Identify which cell holds the provided text, then report its (x, y) central coordinate. 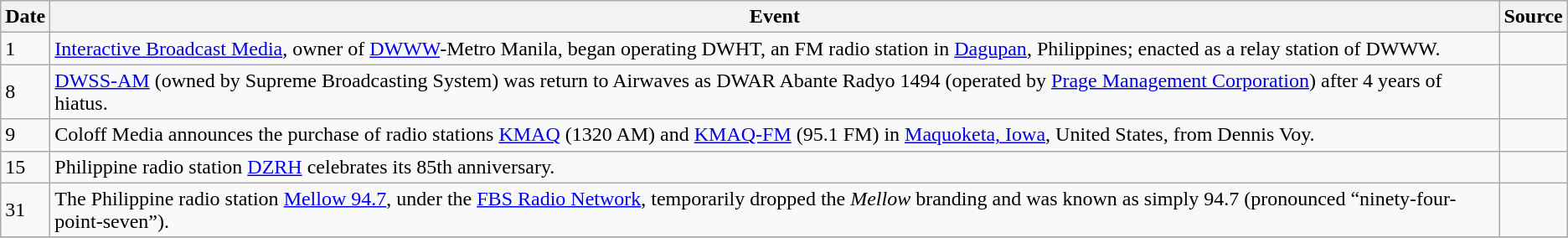
Source (1533, 17)
1 (25, 49)
Event (775, 17)
Philippine radio station DZRH celebrates its 85th anniversary. (775, 167)
8 (25, 92)
31 (25, 210)
Date (25, 17)
Coloff Media announces the purchase of radio stations KMAQ (1320 AM) and KMAQ-FM (95.1 FM) in Maquoketa, Iowa, United States, from Dennis Voy. (775, 135)
9 (25, 135)
15 (25, 167)
